Locate the cell with the specified text and output its (X, Y) center coordinate. 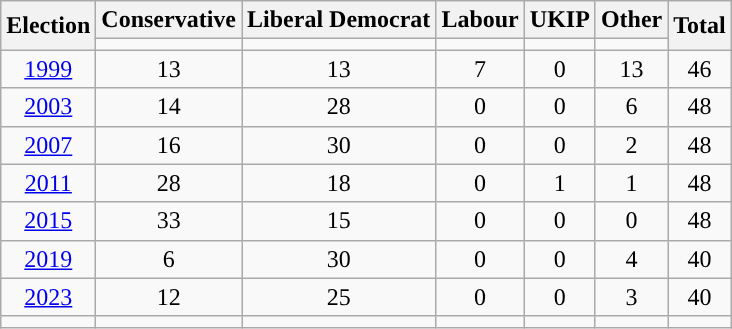
Election (48, 26)
16 (169, 145)
15 (339, 221)
Labour (480, 20)
2007 (48, 145)
4 (631, 259)
18 (339, 183)
Conservative (169, 20)
Liberal Democrat (339, 20)
46 (700, 69)
25 (339, 297)
UKIP (560, 20)
7 (480, 69)
2019 (48, 259)
33 (169, 221)
14 (169, 107)
12 (169, 297)
2011 (48, 183)
2023 (48, 297)
Total (700, 26)
2015 (48, 221)
3 (631, 297)
2 (631, 145)
2003 (48, 107)
1999 (48, 69)
Other (631, 20)
